Capture the cell that displays the provided text and extract its [X, Y] central coordinate. 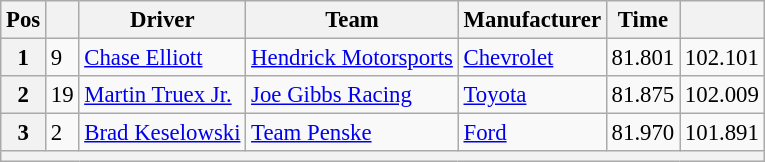
Pos [24, 20]
Team Penske [352, 133]
Time [642, 20]
101.891 [722, 133]
3 [24, 133]
Team [352, 20]
102.101 [722, 58]
Joe Gibbs Racing [352, 95]
9 [62, 58]
Hendrick Motorsports [352, 58]
Chase Elliott [162, 58]
Toyota [532, 95]
Chevrolet [532, 58]
Martin Truex Jr. [162, 95]
1 [24, 58]
81.970 [642, 133]
19 [62, 95]
81.875 [642, 95]
Manufacturer [532, 20]
102.009 [722, 95]
Brad Keselowski [162, 133]
Ford [532, 133]
Driver [162, 20]
81.801 [642, 58]
